Capture the cell that displays the provided text and extract its (x, y) central coordinate. 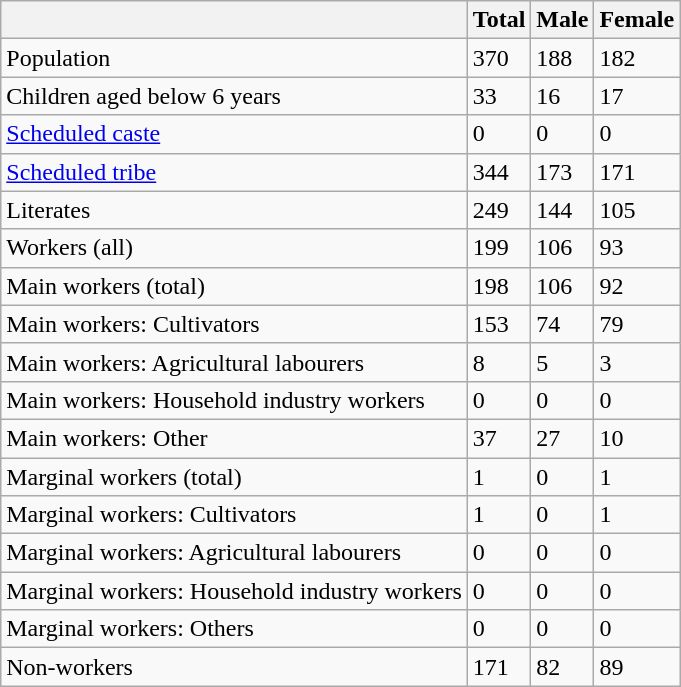
Main workers: Cultivators (234, 324)
82 (562, 667)
93 (637, 248)
370 (499, 58)
33 (499, 96)
Main workers: Household industry workers (234, 400)
89 (637, 667)
Main workers (total) (234, 286)
Literates (234, 210)
182 (637, 58)
Male (562, 20)
Population (234, 58)
Marginal workers: Cultivators (234, 515)
Scheduled tribe (234, 172)
16 (562, 96)
Female (637, 20)
Marginal workers: Household industry workers (234, 591)
Scheduled caste (234, 134)
5 (562, 362)
173 (562, 172)
Main workers: Other (234, 438)
144 (562, 210)
10 (637, 438)
Non-workers (234, 667)
74 (562, 324)
Main workers: Agricultural labourers (234, 362)
188 (562, 58)
8 (499, 362)
3 (637, 362)
153 (499, 324)
105 (637, 210)
79 (637, 324)
17 (637, 96)
Marginal workers (total) (234, 477)
Marginal workers: Agricultural labourers (234, 553)
344 (499, 172)
Marginal workers: Others (234, 629)
37 (499, 438)
Workers (all) (234, 248)
Total (499, 20)
92 (637, 286)
Children aged below 6 years (234, 96)
27 (562, 438)
199 (499, 248)
198 (499, 286)
249 (499, 210)
